Locate the cell with the specified text and output its [X, Y] center coordinate. 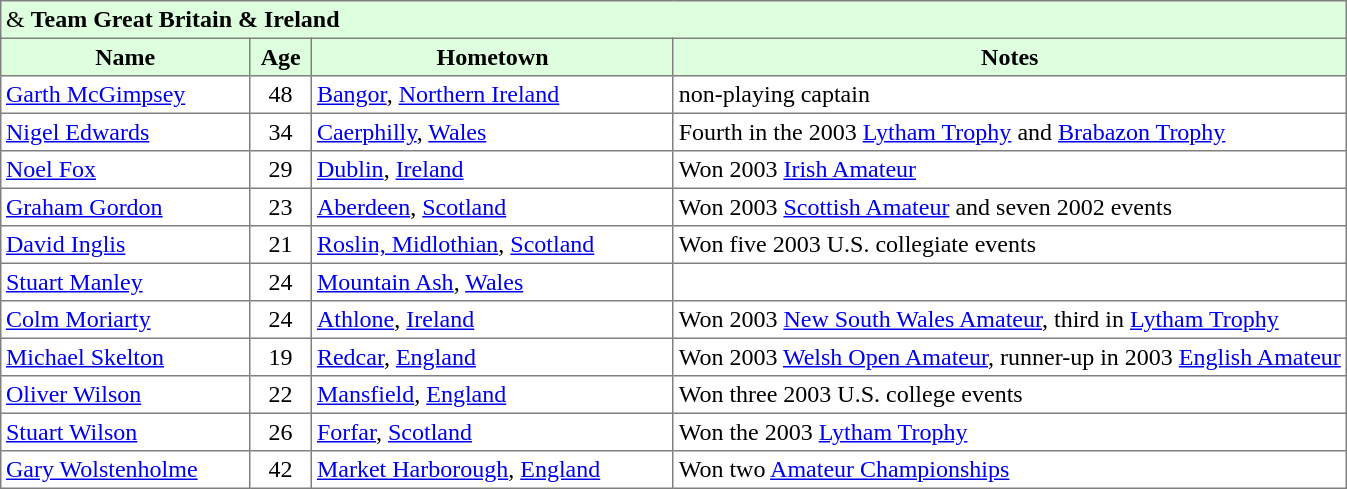
Redcar, England [493, 357]
26 [281, 432]
Won 2003 Welsh Open Amateur, runner-up in 2003 English Amateur [1010, 357]
Aberdeen, Scotland [493, 207]
David Inglis [126, 245]
Colm Moriarty [126, 320]
Michael Skelton [126, 357]
Fourth in the 2003 Lytham Trophy and Brabazon Trophy [1010, 132]
22 [281, 395]
Graham Gordon [126, 207]
Name [126, 57]
Won five 2003 U.S. collegiate events [1010, 245]
Won 2003 Irish Amateur [1010, 170]
Gary Wolstenholme [126, 470]
21 [281, 245]
Won the 2003 Lytham Trophy [1010, 432]
Bangor, Northern Ireland [493, 95]
34 [281, 132]
Won two Amateur Championships [1010, 470]
Oliver Wilson [126, 395]
Won three 2003 U.S. college events [1010, 395]
Market Harborough, England [493, 470]
23 [281, 207]
42 [281, 470]
Mansfield, England [493, 395]
Nigel Edwards [126, 132]
Caerphilly, Wales [493, 132]
Noel Fox [126, 170]
Stuart Wilson [126, 432]
Dublin, Ireland [493, 170]
Mountain Ash, Wales [493, 282]
Won 2003 New South Wales Amateur, third in Lytham Trophy [1010, 320]
19 [281, 357]
48 [281, 95]
Roslin, Midlothian, Scotland [493, 245]
Won 2003 Scottish Amateur and seven 2002 events [1010, 207]
Notes [1010, 57]
Athlone, Ireland [493, 320]
Stuart Manley [126, 282]
29 [281, 170]
Age [281, 57]
Hometown [493, 57]
Garth McGimpsey [126, 95]
Forfar, Scotland [493, 432]
& Team Great Britain & Ireland [674, 20]
non-playing captain [1010, 95]
